Provide the [x, y] coordinate of the cell's center where the given text is located.  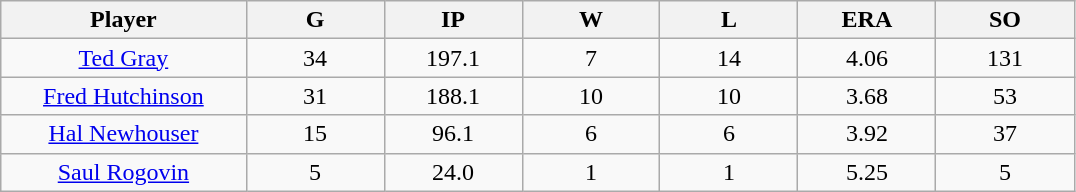
Saul Rogovin [124, 172]
197.1 [453, 58]
15 [315, 134]
L [729, 20]
W [591, 20]
37 [1005, 134]
ERA [867, 20]
Hal Newhouser [124, 134]
4.06 [867, 58]
131 [1005, 58]
188.1 [453, 96]
IP [453, 20]
SO [1005, 20]
3.92 [867, 134]
34 [315, 58]
Ted Gray [124, 58]
5.25 [867, 172]
31 [315, 96]
G [315, 20]
Player [124, 20]
53 [1005, 96]
14 [729, 58]
96.1 [453, 134]
Fred Hutchinson [124, 96]
7 [591, 58]
24.0 [453, 172]
3.68 [867, 96]
